Pinpoint the cell where the given text exists, returning its (x, y) midpoint coordinate. 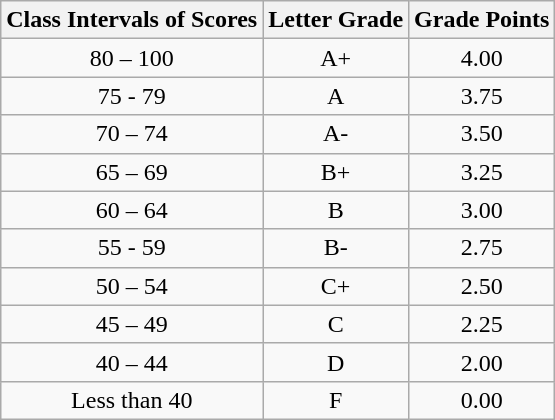
A- (336, 134)
A (336, 96)
80 – 100 (132, 58)
A+ (336, 58)
45 – 49 (132, 324)
F (336, 400)
40 – 44 (132, 362)
B+ (336, 172)
75 - 79 (132, 96)
2.75 (482, 248)
3.00 (482, 210)
B (336, 210)
B- (336, 248)
4.00 (482, 58)
3.25 (482, 172)
70 – 74 (132, 134)
2.25 (482, 324)
Grade Points (482, 20)
C (336, 324)
65 – 69 (132, 172)
Less than 40 (132, 400)
0.00 (482, 400)
2.00 (482, 362)
55 - 59 (132, 248)
Letter Grade (336, 20)
3.75 (482, 96)
60 – 64 (132, 210)
Class Intervals of Scores (132, 20)
D (336, 362)
50 – 54 (132, 286)
3.50 (482, 134)
C+ (336, 286)
2.50 (482, 286)
